Locate the cell with the specified text and output its [x, y] center coordinate. 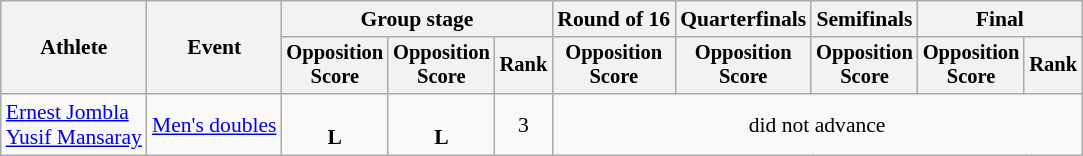
Quarterfinals [743, 19]
Men's doubles [214, 124]
did not advance [817, 124]
Group stage [418, 19]
Athlete [74, 48]
Event [214, 48]
Ernest JomblaYusif Mansaray [74, 124]
Final [1000, 19]
Semifinals [864, 19]
Round of 16 [614, 19]
3 [524, 124]
